Search for the cell housing the specified text and yield its [x, y] center coordinate. 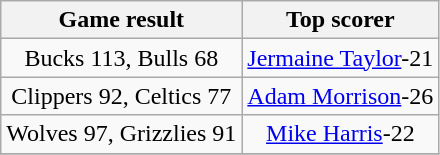
Jermaine Taylor-21 [340, 58]
Game result [122, 20]
Top scorer [340, 20]
Mike Harris-22 [340, 134]
Clippers 92, Celtics 77 [122, 96]
Wolves 97, Grizzlies 91 [122, 134]
Bucks 113, Bulls 68 [122, 58]
Adam Morrison-26 [340, 96]
